Extract the [x, y] coordinate from the center of the cell holding the provided text.  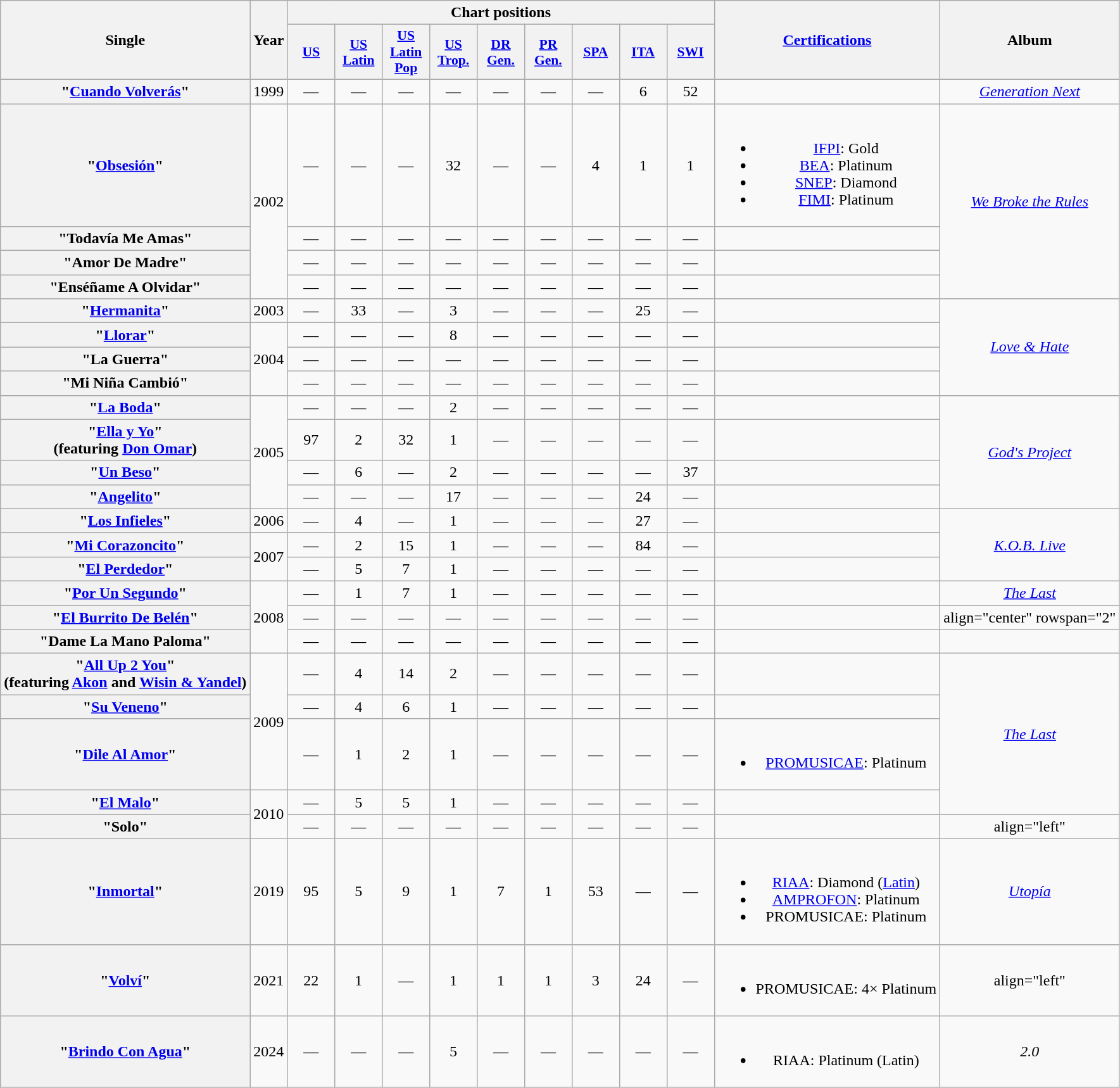
25 [643, 311]
SWI [690, 52]
"Solo" [125, 826]
"Mi Corazoncito" [125, 545]
RIAA: Diamond (Latin)AMPROFON: PlatinumPROMUSICAE: Platinum [827, 892]
"La Guerra" [125, 359]
IFPI: GoldBEA: PlatinumSNEP: DiamondFIMI: Platinum [827, 165]
align="center" rowspan="2" [1029, 617]
53 [595, 892]
2002 [268, 201]
USLatinPop [406, 52]
"Mi Niña Cambió" [125, 383]
2021 [268, 980]
95 [311, 892]
37 [690, 472]
PRGen. [548, 52]
27 [643, 521]
"Amor De Madre" [125, 263]
"Cuando Volverás" [125, 91]
"Llorar" [125, 335]
We Broke the Rules [1029, 201]
Single [125, 41]
PROMUSICAE: 4× Platinum [827, 980]
DRGen. [501, 52]
22 [311, 980]
RIAA: Platinum (Latin) [827, 1051]
"El Perdedor" [125, 569]
"Volví" [125, 980]
"El Burrito De Belén" [125, 617]
1999 [268, 91]
"Por Un Segundo" [125, 593]
2004 [268, 359]
"Un Beso" [125, 472]
9 [406, 892]
K.O.B. Live [1029, 545]
2024 [268, 1051]
2.0 [1029, 1051]
"Obsesión" [125, 165]
Certifications [827, 41]
"Dame La Mano Paloma" [125, 642]
2008 [268, 617]
84 [643, 545]
2005 [268, 452]
52 [690, 91]
PROMUSICAE: Platinum [827, 755]
God's Project [1029, 452]
2007 [268, 557]
17 [453, 497]
2009 [268, 722]
8 [453, 335]
Album [1029, 41]
14 [406, 674]
"Enséñame A Olvidar" [125, 287]
"Hermanita" [125, 311]
"La Boda" [125, 407]
33 [358, 311]
"Brindo Con Agua" [125, 1051]
"Su Veneno" [125, 707]
15 [406, 545]
"El Malo" [125, 802]
"Los Infieles" [125, 521]
USTrop. [453, 52]
SPA [595, 52]
Love & Hate [1029, 347]
2003 [268, 311]
2010 [268, 814]
"Inmortal" [125, 892]
US [311, 52]
2019 [268, 892]
2006 [268, 521]
Utopía [1029, 892]
"Todavía Me Amas" [125, 239]
"Dile Al Amor" [125, 755]
"All Up 2 You" (featuring Akon and Wisin & Yandel) [125, 674]
Generation Next [1029, 91]
"Ella y Yo" (featuring Don Omar) [125, 440]
USLatin [358, 52]
Year [268, 41]
Chart positions [501, 13]
ITA [643, 52]
"Angelito" [125, 497]
97 [311, 440]
